Search for the cell housing the specified text and yield its (x, y) center coordinate. 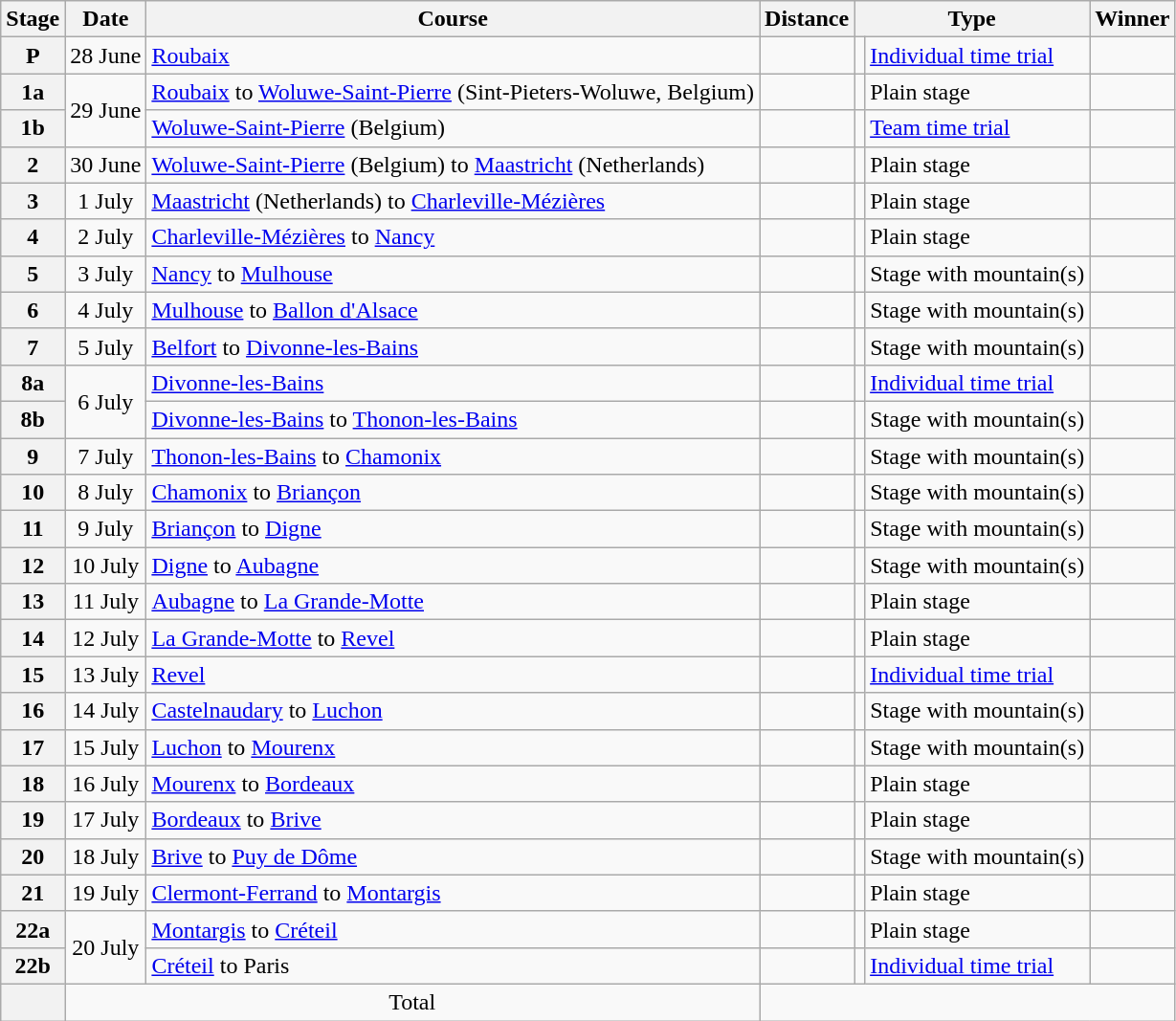
16 (33, 711)
16 July (105, 784)
Type (972, 19)
3 July (105, 274)
Date (105, 19)
Briançon to Digne (454, 529)
4 July (105, 310)
Mourenx to Bordeaux (454, 784)
15 (33, 675)
Mulhouse to Ballon d'Alsace (454, 310)
10 (33, 493)
20 (33, 856)
Divonne-les-Bains to Thonon-les-Bains (454, 419)
Divonne-les-Bains (454, 383)
3 (33, 201)
La Grande-Motte to Revel (454, 638)
19 July (105, 893)
12 (33, 566)
Luchon to Mourenx (454, 747)
Distance (808, 19)
4 (33, 237)
1b (33, 128)
2 (33, 165)
Bordeaux to Brive (454, 820)
Créteil to Paris (454, 966)
Digne to Aubagne (454, 566)
Brive to Puy de Dôme (454, 856)
Woluwe-Saint-Pierre (Belgium) (454, 128)
18 July (105, 856)
17 (33, 747)
6 July (105, 401)
6 (33, 310)
22a (33, 929)
Woluwe-Saint-Pierre (Belgium) to Maastricht (Netherlands) (454, 165)
13 July (105, 675)
Aubagne to La Grande-Motte (454, 602)
21 (33, 893)
1 July (105, 201)
11 (33, 529)
Stage (33, 19)
8 July (105, 493)
17 July (105, 820)
29 June (105, 110)
Nancy to Mulhouse (454, 274)
15 July (105, 747)
11 July (105, 602)
19 (33, 820)
Maastricht (Netherlands) to Charleville-Mézières (454, 201)
8b (33, 419)
Thonon-les-Bains to Chamonix (454, 456)
Chamonix to Briançon (454, 493)
Roubaix (454, 55)
Belfort to Divonne-les-Bains (454, 346)
9 (33, 456)
13 (33, 602)
Castelnaudary to Luchon (454, 711)
18 (33, 784)
7 (33, 346)
7 July (105, 456)
Total (412, 1002)
Team time trial (978, 128)
Course (454, 19)
8a (33, 383)
2 July (105, 237)
Montargis to Créteil (454, 929)
30 June (105, 165)
28 June (105, 55)
5 (33, 274)
14 July (105, 711)
22b (33, 966)
Charleville-Mézières to Nancy (454, 237)
P (33, 55)
Clermont-Ferrand to Montargis (454, 893)
Roubaix to Woluwe-Saint-Pierre (Sint-Pieters-Woluwe, Belgium) (454, 92)
14 (33, 638)
5 July (105, 346)
20 July (105, 947)
Revel (454, 675)
Winner (1133, 19)
10 July (105, 566)
12 July (105, 638)
9 July (105, 529)
1a (33, 92)
